Scan for the cell matching the given text and deliver its (X, Y) coordinate at center. 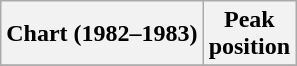
Chart (1982–1983) (102, 34)
Peakposition (249, 34)
